Pinpoint the cell where the given text exists, returning its [X, Y] midpoint coordinate. 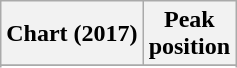
Chart (2017) [72, 34]
Peakposition [189, 34]
